Scan for the cell matching the given text and deliver its [x, y] coordinate at center. 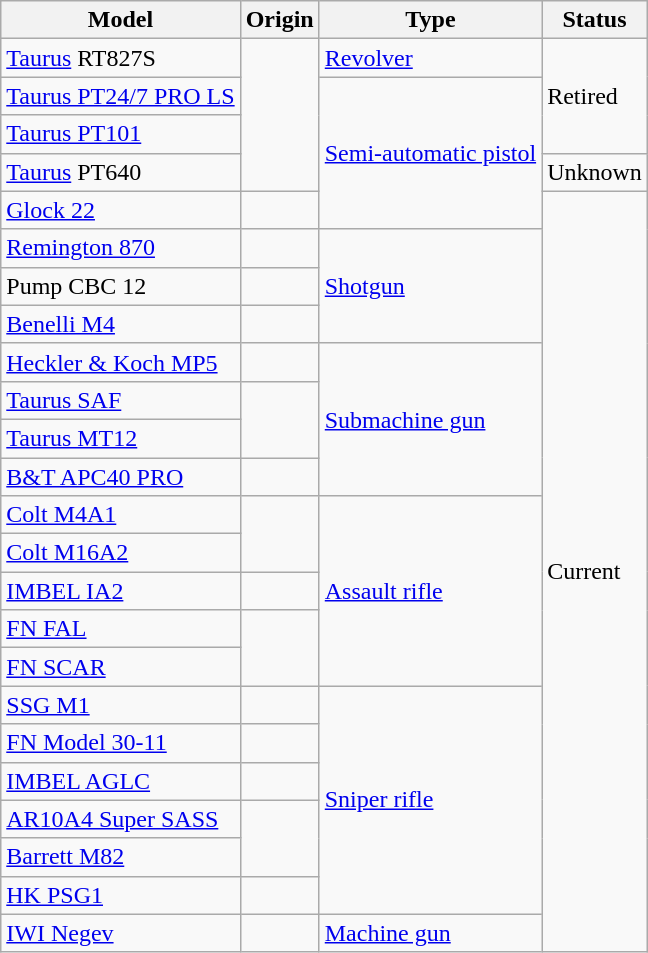
IWI Negev [120, 933]
Revolver [430, 58]
Colt M16A2 [120, 553]
Colt M4A1 [120, 515]
Taurus PT101 [120, 134]
Retired [595, 96]
Heckler & Koch MP5 [120, 362]
AR10A4 Super SASS [120, 819]
Barrett M82 [120, 857]
Pump CBC 12 [120, 286]
Glock 22 [120, 210]
Model [120, 20]
FN Model 30-11 [120, 743]
Taurus PT24/7 PRO LS [120, 96]
Submachine gun [430, 419]
HK PSG1 [120, 895]
Remington 870 [120, 248]
Unknown [595, 172]
Benelli M4 [120, 324]
Taurus SAF [120, 400]
Machine gun [430, 933]
IMBEL IA2 [120, 591]
Semi-automatic pistol [430, 153]
Current [595, 572]
Status [595, 20]
Origin [280, 20]
Taurus RT827S [120, 58]
B&T APC40 PRO [120, 477]
Assault rifle [430, 591]
IMBEL AGLC [120, 781]
Taurus PT640 [120, 172]
Type [430, 20]
FN FAL [120, 629]
Sniper rifle [430, 800]
FN SCAR [120, 667]
SSG M1 [120, 705]
Shotgun [430, 286]
Taurus MT12 [120, 438]
